From the cell containing the given text, extract its center point as (x, y) coordinate. 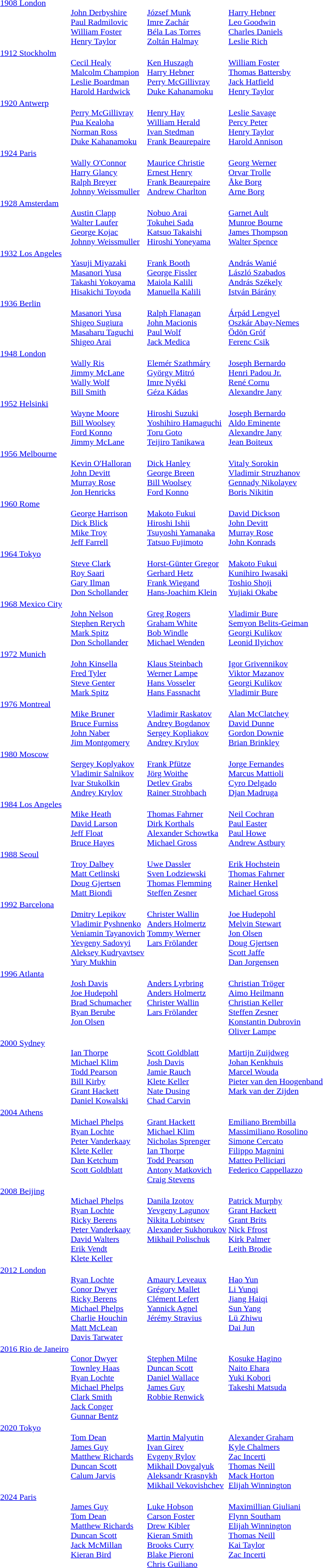
Henry HayWilliam HeraldIvan StedmanFrank Beaurepaire (187, 122)
Michael PhelpsRyan LochtePeter VanderkaayKlete KellerDan KetchumScott Goldblatt (108, 1146)
Christer WallinAnders HolmertzTommy WernerLars Frölander (187, 933)
George HarrisonDick BlickMike TroyJeff Farrell (108, 523)
Stephen MilneDuncan ScottDaniel WallaceJames GuyRobbie Renwick (187, 1383)
John KinsellaFred TylerSteve GenterMark Spitz (108, 673)
Uwe DasslerSven LodziewskiThomas FlemmingSteffen Zesner (187, 874)
Maurice ChristieErnest HenryFrank BeaurepaireAndrew Charlton (187, 172)
Troy DalbeyMatt CetlinskiDoug GjertsenMatt Biondi (108, 874)
Ian ThorpeMichael KlimTodd PearsonBill KirbyGrant HackettDaniel Kowalski (108, 1072)
Elemér SzathmáryGyörgy MitróImre NyékiGéza Kádas (187, 373)
Anders LyrbringAnders HolmertzChrister WallinLars Frölander (187, 1002)
Mike HeathDavid LarsonJeff FloatBruce Hayes (108, 823)
Conor DwyerTownley HaasRyan LochteMichael PhelpsClark SmithJack CongerGunnar Bentz (108, 1383)
Austin ClappWalter LauferGeorge KojacJohnny Weissmuller (108, 222)
Masanori YusaShigeo SugiuraMasaharu TaguchiShigeo Arai (108, 323)
Perry McGillivrayPua KealohaNorman RossDuke Kahanamoku (108, 122)
Wayne MooreBill WoolseyFord KonnoJimmy McLane (108, 423)
Frank BoothGeorge FisslerMaiola KaliliManuella Kalili (187, 272)
Klaus SteinbachWerner LampeHans VosselerHans Fassnacht (187, 673)
Dick HanleyGeorge BreenBill WoolseyFord Konno (187, 473)
Wally O'ConnorHarry GlancyRalph BreyerJohnny Weissmuller (108, 172)
Michael PhelpsRyan LochteRicky BerensPeter VanderkaayDavid WaltersErik VendtKlete Keller (108, 1225)
Josh DavisJoe HudepohlBrad SchumacherRyan BerubeJon Olsen (108, 1002)
Steve ClarkRoy SaariGary IlmanDon Schollander (108, 573)
Mike BrunerBruce FurnissJohn NaberJim Montgomery (108, 723)
Yasuji MiyazakiMasanori YusaTakashi YokoyamaHisakichi Toyoda (108, 272)
John NelsonStephen RerychMark SpitzDon Schollander (108, 623)
Grant HackettMichael KlimNicholas SprengerIan ThorpeTodd PearsonAntony MatkovichCraig Stevens (187, 1146)
Nobuo AraiTokuhei SadaKatsuo TakaishiHiroshi Yoneyama (187, 222)
Scott GoldblattJosh DavisJamie RauchKlete KellerNate DusingChad Carvin (187, 1072)
Martin Malyutin Ivan Girev Evgeny Rylov Mikhail Dovgalyuk Aleksandr Krasnykh Mikhail Vekovishchev (187, 1456)
Frank PfützeJörg WoitheDetlev GrabsRainer Strohbach (187, 773)
Greg RogersGraham WhiteBob WindleMichael Wenden (187, 623)
Wally RisJimmy McLaneWally WolfBill Smith (108, 373)
Vladimir RaskatovAndrey BogdanovSergey KopliakovAndrey Krylov (187, 723)
Horst-Günter GregorGerhard HetzFrank WiegandHans-Joachim Klein (187, 573)
Sergey KoplyakovVladimir SalnikovIvar StukolkinAndrey Krylov (108, 773)
Kevin O'HalloranJohn DevittMurray RoseJon Henricks (108, 473)
Tom Dean James Guy Matthew Richards Duncan Scott Calum Jarvis (108, 1456)
Amaury LeveauxGrégory MalletClément LefertYannick AgnelJérémy Stravius (187, 1304)
Thomas FahrnerDirk KorthalsAlexander SchowtkaMichael Gross (187, 823)
Ryan LochteConor DwyerRicky BerensMichael PhelpsCharlie HouchinMatt McLeanDavis Tarwater (108, 1304)
Danila IzotovYevgeny LagunovNikita LobintsevAlexander SukhorukovMikhail Polischuk (187, 1225)
Makoto FukuiHiroshi IshiiTsuyoshi YamanakaTatsuo Fujimoto (187, 523)
Cecil HealyMalcolm ChampionLeslie BoardmanHarold Hardwick (108, 72)
Dmitry LepikovVladimir PyshnenkoVeniamin TayanovichYevgeny SadovyiAleksey KudryavtsevYury Mukhin (108, 933)
Ken HuszaghHarry HebnerPerry McGillivrayDuke Kahanamoku (187, 72)
Ralph FlanaganJohn MacionisPaul WolfJack Medica (187, 323)
Hiroshi SuzukiYoshihiro HamaguchiToru GotoTeijiro Tanikawa (187, 423)
